Detect which cell encompasses the target text, then output its (X, Y) center coordinate. 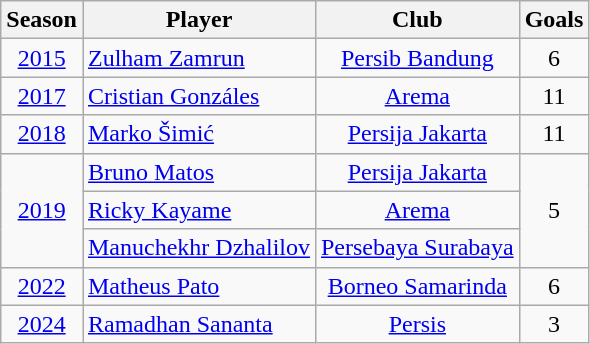
Borneo Samarinda (417, 286)
2019 (42, 210)
Player (198, 20)
2022 (42, 286)
3 (554, 324)
Persis (417, 324)
Matheus Pato (198, 286)
2018 (42, 134)
2024 (42, 324)
Ricky Kayame (198, 210)
Bruno Matos (198, 172)
Persib Bandung (417, 58)
Zulham Zamrun (198, 58)
Persebaya Surabaya (417, 248)
Cristian Gonzáles (198, 96)
Marko Šimić (198, 134)
Manuchekhr Dzhalilov (198, 248)
2017 (42, 96)
Season (42, 20)
Club (417, 20)
Goals (554, 20)
2015 (42, 58)
Ramadhan Sananta (198, 324)
5 (554, 210)
